Return the [X, Y] coordinate for the center point of the cell that contains the specified text.  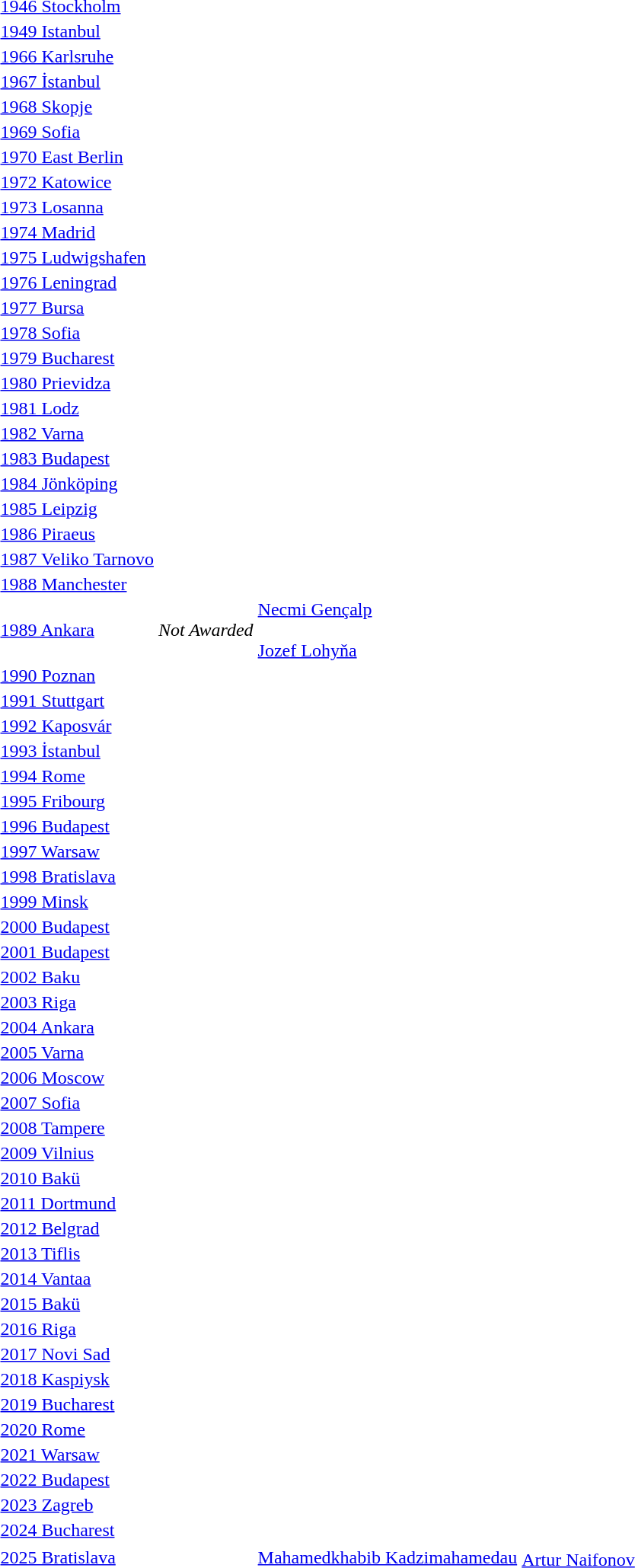
Not Awarded [206, 630]
Necmi Gençalp Jozef Lohyňa [388, 630]
